Return the (X, Y) coordinate for the center point of the cell that contains the specified text.  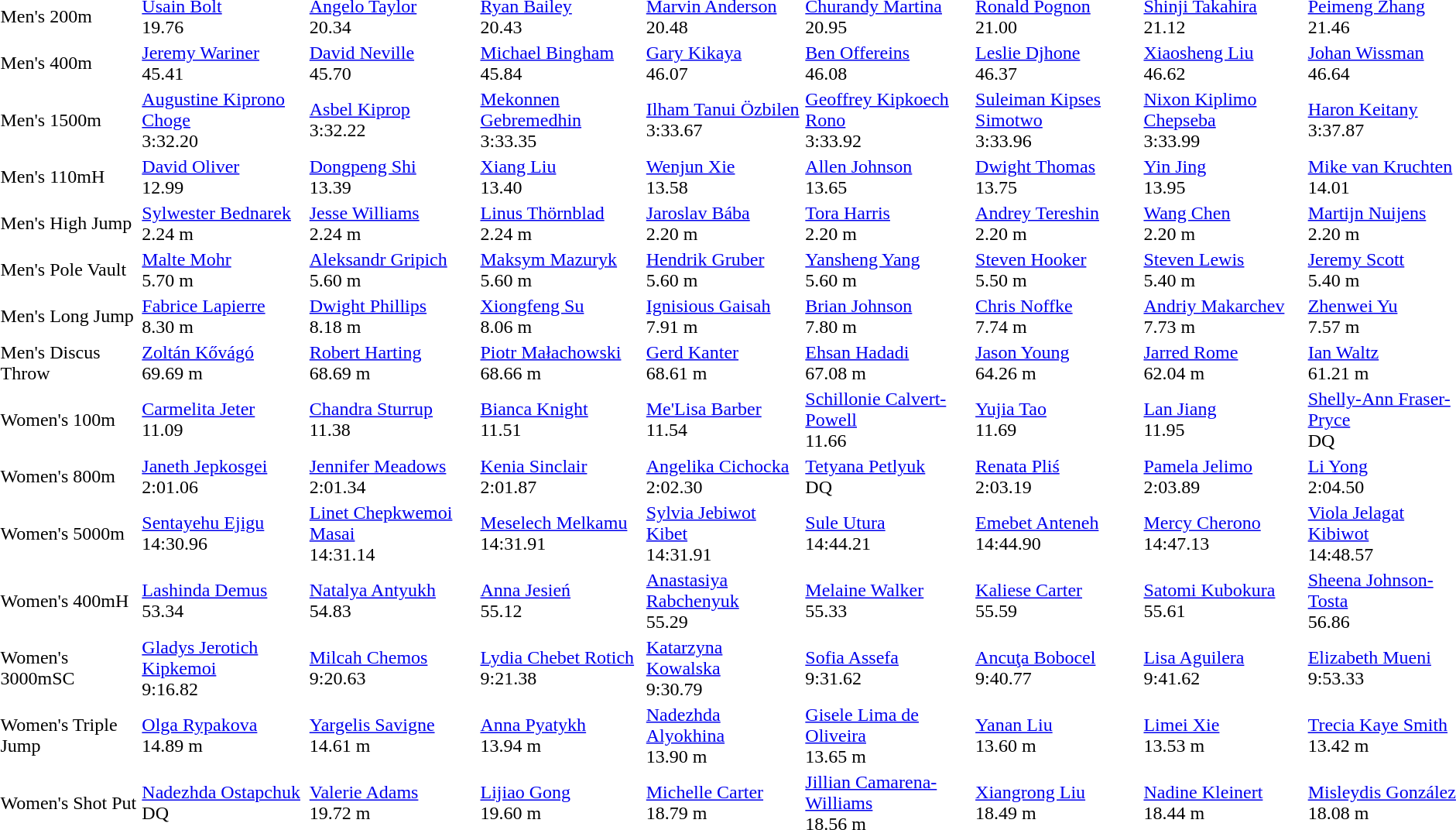
Leslie Djhone 46.37 (1057, 63)
Sentayehu Ejigu 14:30.96 (223, 533)
Andriy Makarchev 7.73 m (1223, 316)
Ancuţa Bobocel 9:40.77 (1057, 668)
Carmelita Jeter 11.09 (223, 420)
Malte Mohr 5.70 m (223, 269)
Steven Hooker 5.50 m (1057, 269)
Maksym Mazuryk 5.60 m (560, 269)
Nixon Kiplimo Chepseba 3:33.99 (1223, 120)
Limei Xie 13.53 m (1223, 736)
Tetyana Petlyuk DQ (889, 477)
Dongpeng Shi 13.39 (392, 177)
Dwight Phillips 8.18 m (392, 316)
Ilham Tanui Özbilen 3:33.67 (723, 120)
Robert Harting 68.69 m (392, 362)
Lydia Chebet Rotich 9:21.38 (560, 668)
Ignisious Gaisah 7.91 m (723, 316)
Lashinda Demus 53.34 (223, 601)
Andrey Tereshin 2.20 m (1057, 223)
Janeth Jepkosgei 2:01.06 (223, 477)
Asbel Kiprop 3:32.22 (392, 120)
Gladys Jerotich Kipkemoi 9:16.82 (223, 668)
Sylvia Jebiwot Kibet 14:31.91 (723, 533)
Gary Kikaya 46.07 (723, 63)
Chandra Sturrup 11.38 (392, 420)
Anastasiya Rabchenyuk 55.29 (723, 601)
Jason Young 64.26 m (1057, 362)
Xiongfeng Su 8.06 m (560, 316)
Brian Johnson 7.80 m (889, 316)
Sofia Assefa 9:31.62 (889, 668)
Katarzyna Kowalska 9:30.79 (723, 668)
Me'Lisa Barber 11.54 (723, 420)
Yansheng Yang 5.60 m (889, 269)
Dwight Thomas 13.75 (1057, 177)
Gisele Lima de Oliveira 13.65 m (889, 736)
Hendrik Gruber 5.60 m (723, 269)
Michael Bingham 45.84 (560, 63)
Ben Offereins 46.08 (889, 63)
Mekonnen Gebremedhin 3:33.35 (560, 120)
Kaliese Carter 55.59 (1057, 601)
Emebet Anteneh 14:44.90 (1057, 533)
Ehsan Hadadi 67.08 m (889, 362)
Yanan Liu 13.60 m (1057, 736)
Allen Johnson 13.65 (889, 177)
David Neville 45.70 (392, 63)
Suleiman Kipses Simotwo 3:33.96 (1057, 120)
Yargelis Savigne 14.61 m (392, 736)
Jennifer Meadows 2:01.34 (392, 477)
Satomi Kubokura 55.61 (1223, 601)
Sylwester Bednarek 2.24 m (223, 223)
Linus Thörnblad 2.24 m (560, 223)
Jaroslav Bába 2.20 m (723, 223)
Geoffrey Kipkoech Rono 3:33.92 (889, 120)
Augustine Kiprono Choge 3:32.20 (223, 120)
Aleksandr Gripich 5.60 m (392, 269)
Schillonie Calvert-Powell 11.66 (889, 420)
Meselech Melkamu 14:31.91 (560, 533)
Anna Pyatykh 13.94 m (560, 736)
Xiang Liu 13.40 (560, 177)
Fabrice Lapierre 8.30 m (223, 316)
Piotr Małachowski 68.66 m (560, 362)
Natalya Antyukh 54.83 (392, 601)
Angelika Cichocka 2:02.30 (723, 477)
Gerd Kanter 68.61 m (723, 362)
Lan Jiang 11.95 (1223, 420)
Yujia Tao 11.69 (1057, 420)
Pamela Jelimo 2:03.89 (1223, 477)
Linet Chepkwemoi Masai 14:31.14 (392, 533)
Jarred Rome 62.04 m (1223, 362)
Jeremy Wariner 45.41 (223, 63)
Mercy Cherono 14:47.13 (1223, 533)
Zoltán Kővágó 69.69 m (223, 362)
Jesse Williams 2.24 m (392, 223)
Steven Lewis 5.40 m (1223, 269)
Renata Pliś 2:03.19 (1057, 477)
Milcah Chemos 9:20.63 (392, 668)
Kenia Sinclair 2:01.87 (560, 477)
David Oliver 12.99 (223, 177)
Lisa Aguilera 9:41.62 (1223, 668)
Tora Harris 2.20 m (889, 223)
Wenjun Xie 13.58 (723, 177)
Chris Noffke 7.74 m (1057, 316)
Olga Rypakova 14.89 m (223, 736)
Yin Jing 13.95 (1223, 177)
Anna Jesień 55.12 (560, 601)
Melaine Walker 55.33 (889, 601)
Wang Chen 2.20 m (1223, 223)
Xiaosheng Liu 46.62 (1223, 63)
Nadezhda Alyokhina 13.90 m (723, 736)
Bianca Knight 11.51 (560, 420)
Sule Utura 14:44.21 (889, 533)
